Pinpoint the cell where the given text exists, returning its [X, Y] midpoint coordinate. 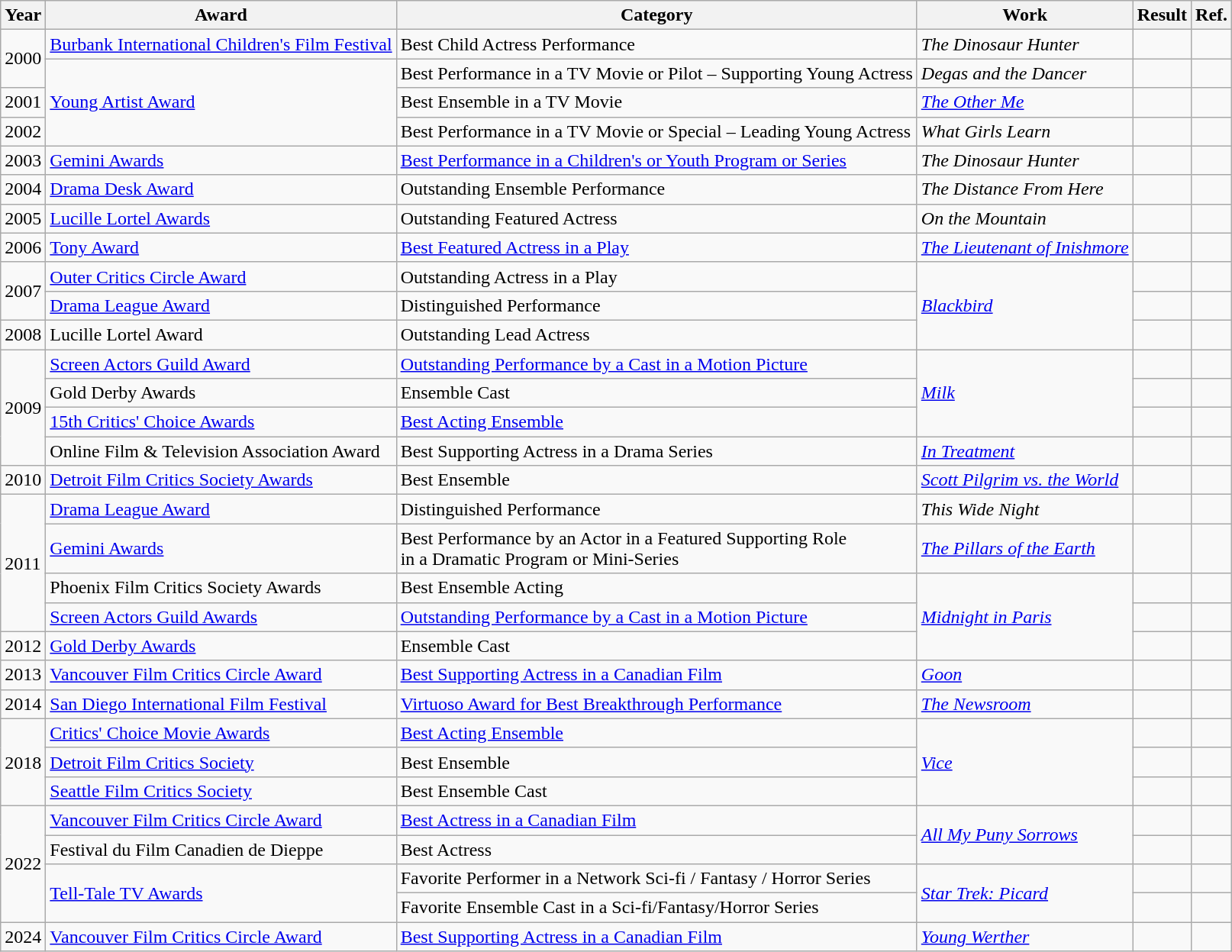
The Lieutenant of Inishmore [1024, 247]
Best Actress [656, 850]
Best Actress in a Canadian Film [656, 820]
Critics' Choice Movie Awards [221, 733]
Festival du Film Canadien de Dieppe [221, 850]
15th Critics' Choice Awards [221, 422]
This Wide Night [1024, 509]
Phoenix Film Critics Society Awards [221, 588]
2018 [23, 762]
Best Child Actress Performance [656, 44]
2010 [23, 480]
Screen Actors Guild Award [221, 364]
Burbank International Children's Film Festival [221, 44]
The Pillars of the Earth [1024, 548]
Ref. [1212, 15]
Star Trek: Picard [1024, 893]
Outstanding Ensemble Performance [656, 189]
Category [656, 15]
Best Ensemble Cast [656, 791]
Result [1162, 15]
2012 [23, 646]
Detroit Film Critics Society Awards [221, 480]
2013 [23, 675]
Seattle Film Critics Society [221, 791]
Blackbird [1024, 305]
2005 [23, 218]
Goon [1024, 675]
2024 [23, 937]
Best Performance in a Children's or Youth Program or Series [656, 160]
2006 [23, 247]
2003 [23, 160]
2014 [23, 704]
Year [23, 15]
Scott Pilgrim vs. the World [1024, 480]
2008 [23, 334]
2004 [23, 189]
Outer Critics Circle Award [221, 276]
Favorite Performer in a Network Sci-fi / Fantasy / Horror Series [656, 879]
Best Ensemble Acting [656, 588]
The Distance From Here [1024, 189]
Best Supporting Actress in a Drama Series [656, 451]
The Newsroom [1024, 704]
San Diego International Film Festival [221, 704]
Outstanding Featured Actress [656, 218]
Lucille Lortel Award [221, 334]
Virtuoso Award for Best Breakthrough Performance [656, 704]
The Other Me [1024, 102]
What Girls Learn [1024, 131]
Young Werther [1024, 937]
Tell-Tale TV Awards [221, 893]
Screen Actors Guild Awards [221, 617]
2022 [23, 863]
Best Performance by an Actor in a Featured Supporting Role in a Dramatic Program or Mini-Series [656, 548]
Drama Desk Award [221, 189]
Midnight in Paris [1024, 617]
Young Artist Award [221, 102]
Best Performance in a TV Movie or Special – Leading Young Actress [656, 131]
Outstanding Actress in a Play [656, 276]
Award [221, 15]
Best Performance in a TV Movie or Pilot – Supporting Young Actress [656, 73]
2011 [23, 563]
Best Ensemble in a TV Movie [656, 102]
Outstanding Lead Actress [656, 334]
Favorite Ensemble Cast in a Sci-fi/Fantasy/Horror Series [656, 908]
Work [1024, 15]
Vice [1024, 762]
Online Film & Television Association Award [221, 451]
2007 [23, 291]
Degas and the Dancer [1024, 73]
On the Mountain [1024, 218]
Milk [1024, 393]
2009 [23, 408]
Lucille Lortel Awards [221, 218]
2001 [23, 102]
All My Puny Sorrows [1024, 834]
2000 [23, 59]
Tony Award [221, 247]
Best Featured Actress in a Play [656, 247]
In Treatment [1024, 451]
Detroit Film Critics Society [221, 762]
2002 [23, 131]
